Search for the cell housing the specified text and yield its [x, y] center coordinate. 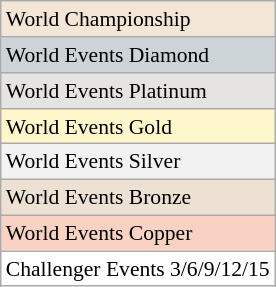
Challenger Events 3/6/9/12/15 [138, 269]
World Events Bronze [138, 197]
World Championship [138, 19]
World Events Gold [138, 126]
World Events Diamond [138, 55]
World Events Silver [138, 162]
World Events Platinum [138, 91]
World Events Copper [138, 233]
